Return the (X, Y) coordinate for the center point of the cell that contains the specified text.  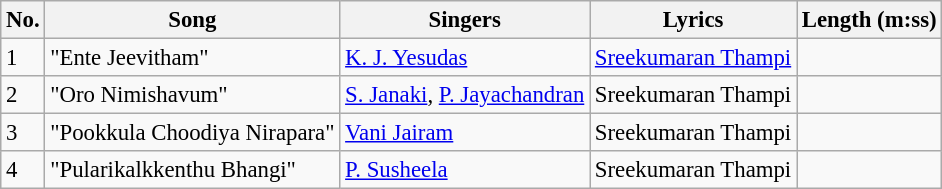
No. (23, 20)
3 (23, 133)
"Pularikalkkenthu Bhangi" (192, 170)
"Pookkula Choodiya Nirapara" (192, 133)
S. Janaki, P. Jayachandran (465, 95)
"Oro Nimishavum" (192, 95)
Vani Jairam (465, 133)
4 (23, 170)
P. Susheela (465, 170)
"Ente Jeevitham" (192, 58)
Length (m:ss) (868, 20)
1 (23, 58)
K. J. Yesudas (465, 58)
Song (192, 20)
Lyrics (694, 20)
2 (23, 95)
Singers (465, 20)
